Detect which cell encompasses the target text, then output its [X, Y] center coordinate. 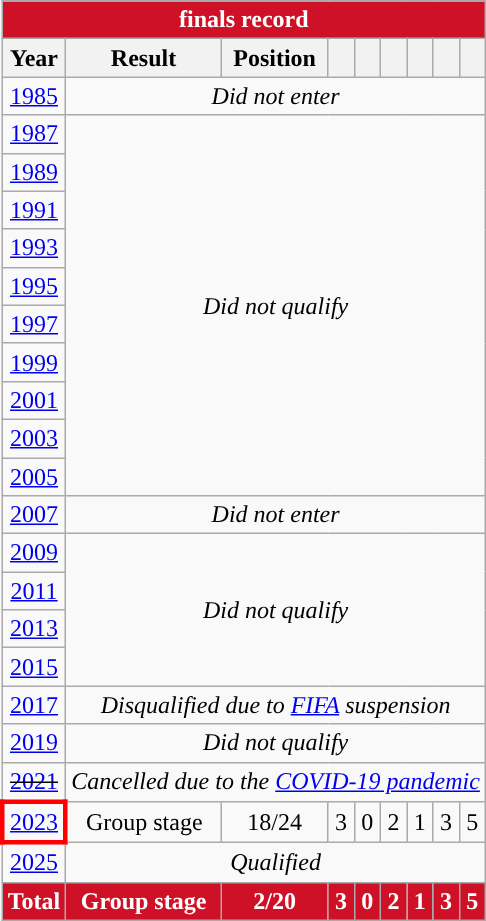
Disqualified due to FIFA suspension [276, 705]
finals record [244, 20]
2001 [34, 400]
2/20 [274, 901]
1985 [34, 96]
2015 [34, 667]
2019 [34, 743]
18/24 [274, 822]
1989 [34, 172]
2009 [34, 553]
1991 [34, 210]
Position [274, 58]
2005 [34, 477]
2021 [34, 782]
2003 [34, 438]
1987 [34, 134]
1999 [34, 362]
Qualified [276, 863]
1995 [34, 286]
Cancelled due to the COVID-19 pandemic [276, 782]
2011 [34, 591]
2013 [34, 629]
2017 [34, 705]
1993 [34, 248]
2007 [34, 515]
2025 [34, 863]
Year [34, 58]
Total [34, 901]
2023 [34, 822]
1997 [34, 324]
Result [144, 58]
